Pinpoint the cell where the given text exists, returning its [X, Y] midpoint coordinate. 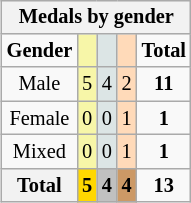
13 [164, 185]
11 [164, 84]
2 [127, 84]
Mixed [40, 152]
Medals by gender [96, 17]
Female [40, 118]
Gender [40, 51]
Male [40, 84]
